Search for the cell housing the specified text and yield its (X, Y) center coordinate. 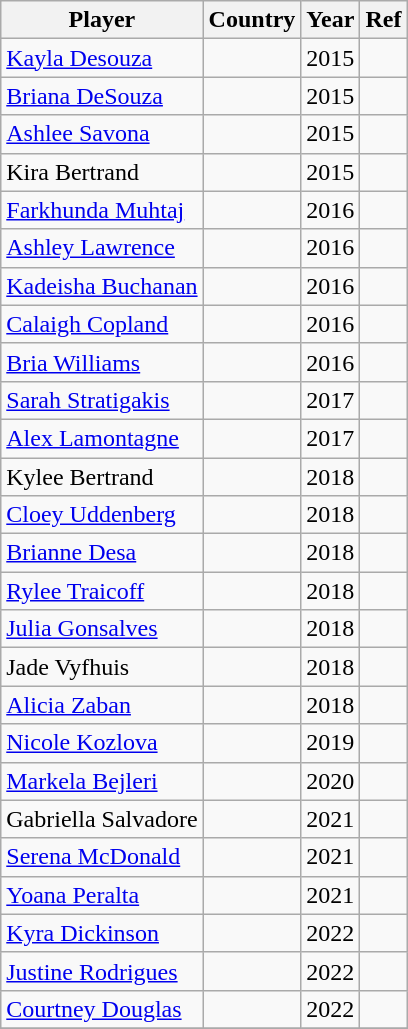
Ref (384, 20)
Kylee Bertrand (102, 477)
Julia Gonsalves (102, 629)
Yoana Peralta (102, 895)
Courtney Douglas (102, 1009)
2019 (330, 743)
Brianne Desa (102, 553)
Bria Williams (102, 362)
Briana DeSouza (102, 96)
Nicole Kozlova (102, 743)
Kira Bertrand (102, 172)
Farkhunda Muhtaj (102, 210)
Year (330, 20)
Kadeisha Buchanan (102, 286)
Cloey Uddenberg (102, 515)
Kyra Dickinson (102, 933)
Player (102, 20)
Gabriella Salvadore (102, 819)
Ashley Lawrence (102, 248)
Markela Bejleri (102, 781)
Justine Rodrigues (102, 971)
Country (252, 20)
Alicia Zaban (102, 705)
Sarah Stratigakis (102, 400)
Alex Lamontagne (102, 438)
Kayla Desouza (102, 58)
Jade Vyfhuis (102, 667)
2020 (330, 781)
Serena McDonald (102, 857)
Calaigh Copland (102, 324)
Ashlee Savona (102, 134)
Rylee Traicoff (102, 591)
